Extract the (X, Y) coordinate from the center of the cell holding the provided text.  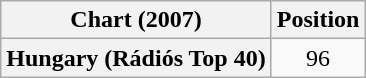
96 (318, 58)
Hungary (Rádiós Top 40) (136, 58)
Chart (2007) (136, 20)
Position (318, 20)
